Pinpoint the cell where the given text exists, returning its [X, Y] midpoint coordinate. 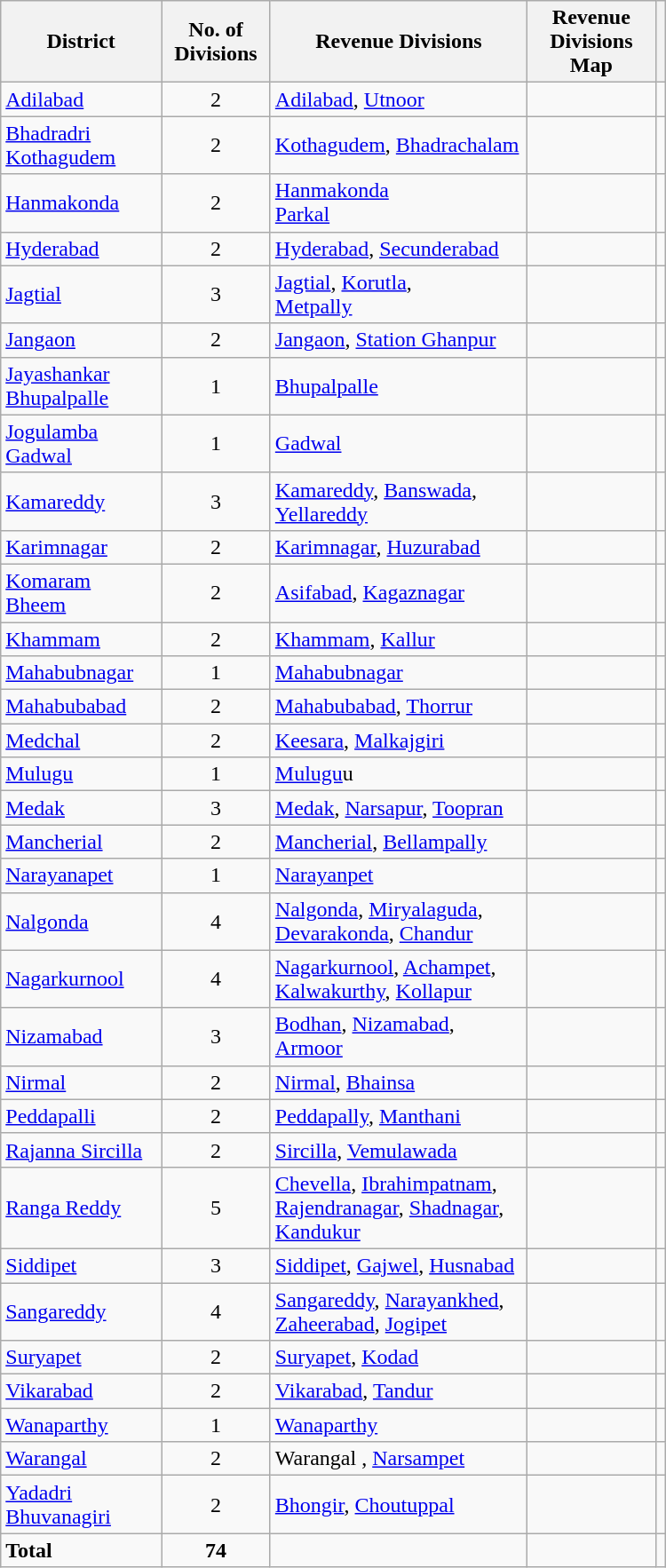
Medak [82, 808]
District [82, 42]
Keesara, Malkajgiri [398, 740]
Narayanpet [398, 875]
Hyderabad, Secunderabad [398, 249]
Revenue Divisions [398, 42]
Nagarkurnool [82, 978]
Vikarabad, Tandur [398, 1391]
Nizamabad [82, 1037]
Suryapet, Kodad [398, 1358]
Warangal [82, 1459]
Peddapally, Manthani [398, 1116]
Sangareddy, Narayankhed, Zaheerabad, Jogipet [398, 1311]
Nalgonda [82, 922]
Bhongir, Choutuppal [398, 1504]
Kothagudem, Bhadrachalam [398, 146]
Kamareddy, Banswada, Yellareddy [398, 501]
Adilabad [82, 99]
Sangareddy [82, 1311]
Nagarkurnool, Achampet, Kalwakurthy, Kollapur [398, 978]
Mulugu [82, 774]
Revenue Divisions Map [591, 42]
Nalgonda, Miryalaguda, Devarakonda, Chandur [398, 922]
Jangaon, Station Ghanpur [398, 340]
Suryapet [82, 1358]
Total [82, 1550]
Medchal [82, 740]
Kamareddy [82, 501]
Gadwal [398, 444]
Mancherial, Bellampally [398, 842]
HanmakondaParkal [398, 202]
Khammam, Kallur [398, 638]
Bodhan, Nizamabad, Armoor [398, 1037]
Ranga Reddy [82, 1208]
Warangal , Narsampet [398, 1459]
Komaram Bheem [82, 593]
Medak, Narsapur, Toopran [398, 808]
Asifabad, Kagaznagar [398, 593]
Karimnagar [82, 547]
Chevella, Ibrahimpatnam, Rajendranagar, Shadnagar, Kandukur [398, 1208]
Rajanna Sircilla [82, 1150]
Nirmal, Bhainsa [398, 1082]
Sircilla, Vemulawada [398, 1150]
Vikarabad [82, 1391]
Mancherial [82, 842]
Khammam [82, 638]
Mahabubabad, Thorrur [398, 707]
74 [217, 1550]
Yadadri Bhuvanagiri [82, 1504]
Bhadradri Kothagudem [82, 146]
Muluguu [398, 774]
Jagtial, Korutla,Metpally [398, 295]
Bhupalpalle [398, 385]
Jogulamba Gadwal [82, 444]
Jagtial [82, 295]
Hyderabad [82, 249]
Adilabad, Utnoor [398, 99]
Siddipet, Gajwel, Husnabad [398, 1265]
Mahabubabad [82, 707]
Siddipet [82, 1265]
Nirmal [82, 1082]
Jayashankar Bhupalpalle [82, 385]
Karimnagar, Huzurabad [398, 547]
No. of Divisions [217, 42]
Jangaon [82, 340]
5 [217, 1208]
Narayanapet [82, 875]
Peddapalli [82, 1116]
Hanmakonda [82, 202]
